Provide the (X, Y) coordinate of the cell's center where the given text is located.  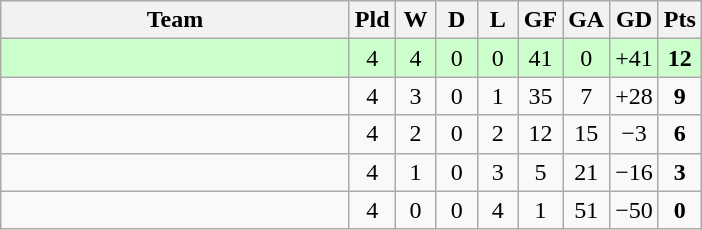
+28 (634, 96)
D (456, 20)
−16 (634, 172)
21 (586, 172)
6 (680, 134)
W (416, 20)
51 (586, 210)
GD (634, 20)
−3 (634, 134)
−50 (634, 210)
15 (586, 134)
Team (176, 20)
+41 (634, 58)
7 (586, 96)
5 (540, 172)
9 (680, 96)
GA (586, 20)
41 (540, 58)
GF (540, 20)
35 (540, 96)
Pld (372, 20)
Pts (680, 20)
L (498, 20)
